Search for the cell housing the specified text and yield its [X, Y] center coordinate. 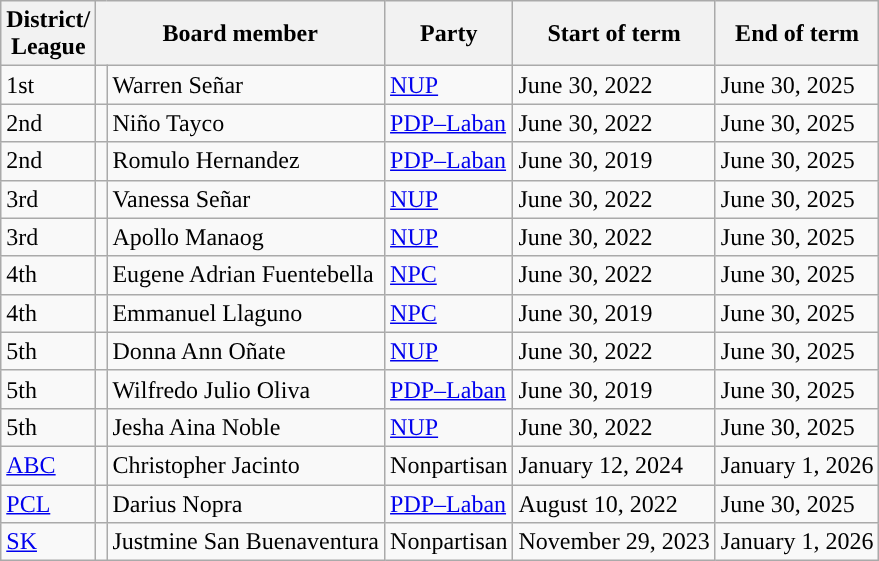
Wilfredo Julio Oliva [246, 389]
November 29, 2023 [614, 542]
Darius Nopra [246, 503]
Party [449, 34]
Vanessa Señar [246, 199]
Eugene Adrian Fuentebella [246, 275]
August 10, 2022 [614, 503]
Apollo Manaog [246, 237]
Christopher Jacinto [246, 465]
District/League [48, 34]
Start of term [614, 34]
Justmine San Buenaventura [246, 542]
End of term [797, 34]
Jesha Aina Noble [246, 427]
PCL [48, 503]
ABC [48, 465]
Emmanuel Llaguno [246, 313]
Niño Tayco [246, 123]
Board member [240, 34]
Donna Ann Oñate [246, 351]
Romulo Hernandez [246, 161]
SK [48, 542]
January 12, 2024 [614, 465]
1st [48, 85]
Warren Señar [246, 85]
